Return [X, Y] of the center of cell containing provided text 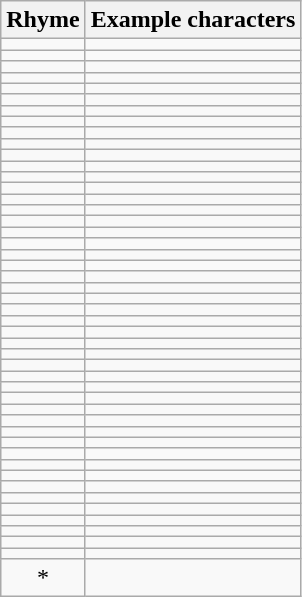
* [43, 578]
Example characters [193, 20]
Rhyme [43, 20]
